From the cell containing the given text, extract its center point as [x, y] coordinate. 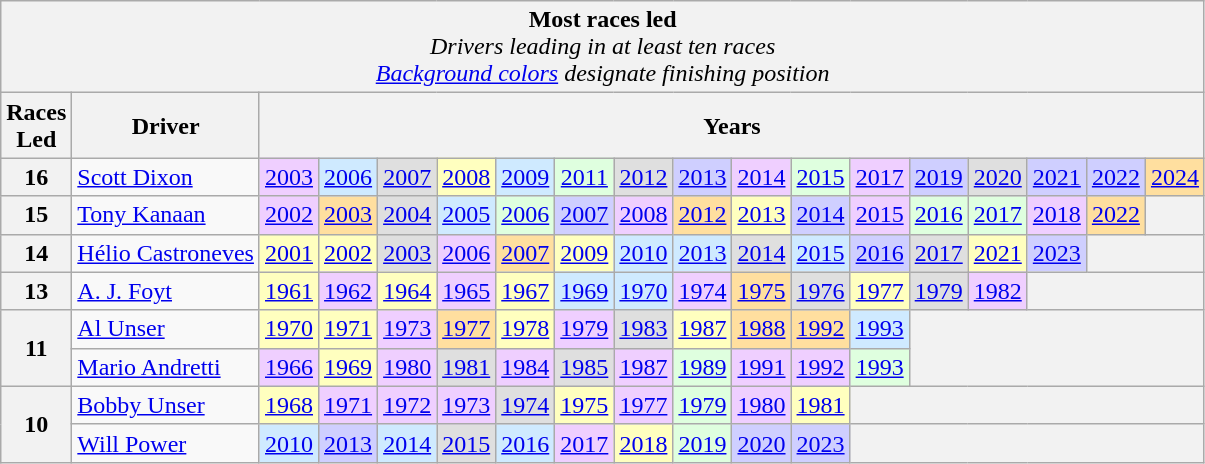
A. J. Foyt [166, 291]
16 [36, 177]
1982 [998, 291]
1991 [762, 367]
2024 [1174, 177]
1988 [762, 329]
2004 [408, 215]
14 [36, 253]
2001 [288, 253]
Hélio Castroneves [166, 253]
1967 [526, 291]
1989 [702, 367]
1962 [348, 291]
1978 [526, 329]
1966 [288, 367]
1984 [526, 367]
2011 [584, 177]
1985 [584, 367]
RacesLed [36, 126]
1968 [288, 405]
2005 [466, 215]
1964 [408, 291]
11 [36, 348]
Years [732, 126]
10 [36, 424]
Al Unser [166, 329]
Bobby Unser [166, 405]
Mario Andretti [166, 367]
Will Power [166, 443]
1976 [820, 291]
1983 [644, 329]
1972 [408, 405]
Driver [166, 126]
Tony Kanaan [166, 215]
Scott Dixon [166, 177]
15 [36, 215]
13 [36, 291]
1965 [466, 291]
Most races ledDrivers leading in at least ten racesBackground colors designate finishing position [603, 47]
1961 [288, 291]
